Return (X, Y) of the center of cell containing provided text 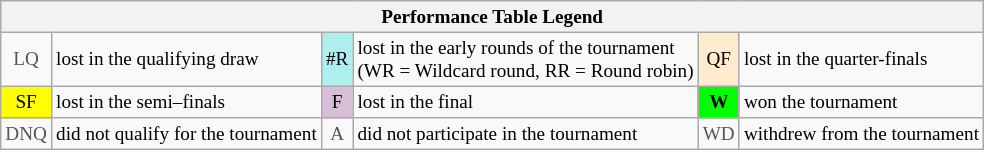
withdrew from the tournament (861, 134)
Performance Table Legend (492, 17)
did not qualify for the tournament (186, 134)
W (718, 102)
WD (718, 134)
lost in the qualifying draw (186, 59)
lost in the final (526, 102)
SF (26, 102)
LQ (26, 59)
A (337, 134)
lost in the quarter-finals (861, 59)
QF (718, 59)
did not participate in the tournament (526, 134)
#R (337, 59)
lost in the early rounds of the tournament(WR = Wildcard round, RR = Round robin) (526, 59)
F (337, 102)
won the tournament (861, 102)
DNQ (26, 134)
lost in the semi–finals (186, 102)
